Determine the [x, y] coordinate at the center of the cell enclosing the given text.  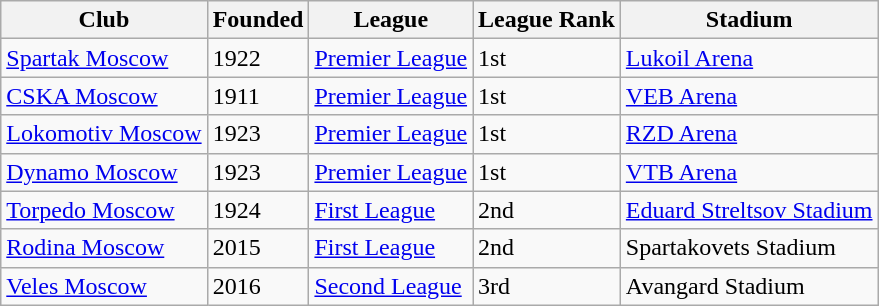
Lokomotiv Moscow [104, 134]
Club [104, 20]
Second League [391, 286]
League [391, 20]
Founded [258, 20]
3rd [547, 286]
Dynamo Moscow [104, 172]
Lukoil Arena [749, 58]
Rodina Moscow [104, 248]
2016 [258, 286]
VTB Arena [749, 172]
Stadium [749, 20]
Spartakovets Stadium [749, 248]
VEB Arena [749, 96]
Veles Moscow [104, 286]
RZD Arena [749, 134]
1922 [258, 58]
1924 [258, 210]
Torpedo Moscow [104, 210]
CSKA Moscow [104, 96]
League Rank [547, 20]
Eduard Streltsov Stadium [749, 210]
1911 [258, 96]
Avangard Stadium [749, 286]
2015 [258, 248]
Spartak Moscow [104, 58]
